Find where the given text appears and provide that cell's center as (X, Y) coordinate. 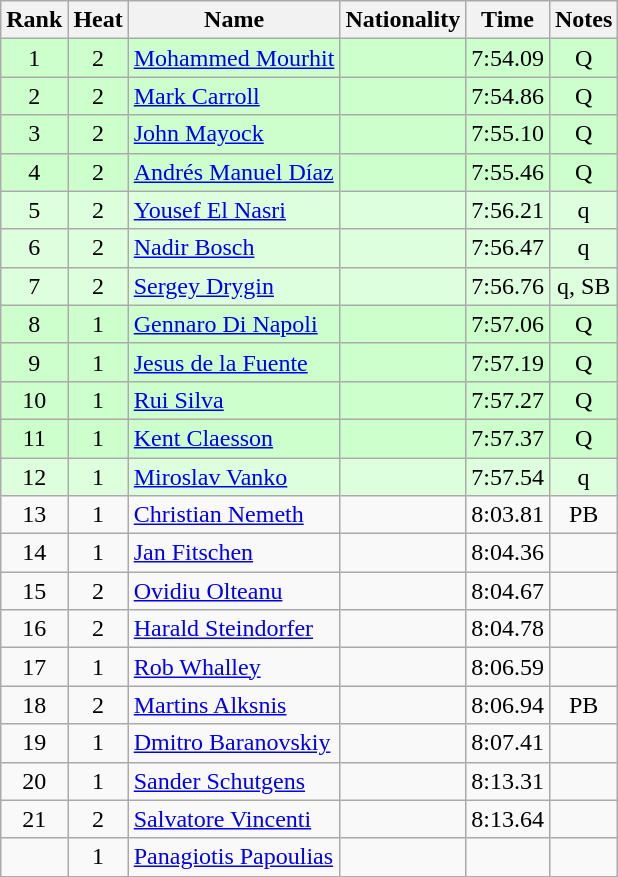
Name (234, 20)
Gennaro Di Napoli (234, 324)
Nadir Bosch (234, 248)
8:13.31 (508, 781)
Time (508, 20)
16 (34, 629)
7:56.47 (508, 248)
7:55.46 (508, 172)
21 (34, 819)
7:57.19 (508, 362)
Sander Schutgens (234, 781)
3 (34, 134)
Mohammed Mourhit (234, 58)
8:04.36 (508, 553)
7:57.37 (508, 438)
7:57.54 (508, 477)
Jan Fitschen (234, 553)
Martins Alksnis (234, 705)
10 (34, 400)
Christian Nemeth (234, 515)
Rob Whalley (234, 667)
7:54.09 (508, 58)
7:56.21 (508, 210)
Jesus de la Fuente (234, 362)
7:56.76 (508, 286)
7 (34, 286)
8:07.41 (508, 743)
Panagiotis Papoulias (234, 857)
John Mayock (234, 134)
q, SB (583, 286)
8:04.67 (508, 591)
Mark Carroll (234, 96)
20 (34, 781)
Rui Silva (234, 400)
14 (34, 553)
4 (34, 172)
Harald Steindorfer (234, 629)
Notes (583, 20)
5 (34, 210)
Ovidiu Olteanu (234, 591)
8:04.78 (508, 629)
7:57.27 (508, 400)
Nationality (403, 20)
Andrés Manuel Díaz (234, 172)
8:03.81 (508, 515)
Kent Claesson (234, 438)
Heat (98, 20)
17 (34, 667)
8 (34, 324)
7:57.06 (508, 324)
Salvatore Vincenti (234, 819)
Sergey Drygin (234, 286)
Miroslav Vanko (234, 477)
8:06.94 (508, 705)
7:54.86 (508, 96)
11 (34, 438)
8:13.64 (508, 819)
Yousef El Nasri (234, 210)
15 (34, 591)
18 (34, 705)
12 (34, 477)
19 (34, 743)
6 (34, 248)
7:55.10 (508, 134)
Rank (34, 20)
8:06.59 (508, 667)
Dmitro Baranovskiy (234, 743)
13 (34, 515)
9 (34, 362)
